Identify which cell holds the provided text, then report its (X, Y) central coordinate. 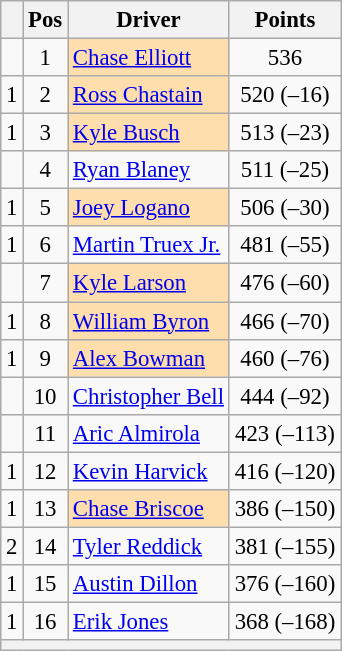
12 (46, 471)
511 (–25) (284, 170)
5 (46, 208)
466 (–70) (284, 321)
381 (–155) (284, 546)
Ross Chastain (149, 95)
Alex Bowman (149, 358)
460 (–76) (284, 358)
Chase Elliott (149, 58)
376 (–160) (284, 584)
13 (46, 509)
4 (46, 170)
Erik Jones (149, 621)
520 (–16) (284, 95)
10 (46, 396)
506 (–30) (284, 208)
11 (46, 433)
Aric Almirola (149, 433)
14 (46, 546)
Kevin Harvick (149, 471)
Kyle Busch (149, 133)
6 (46, 245)
William Byron (149, 321)
Joey Logano (149, 208)
Martin Truex Jr. (149, 245)
416 (–120) (284, 471)
16 (46, 621)
Kyle Larson (149, 283)
368 (–168) (284, 621)
536 (284, 58)
Christopher Bell (149, 396)
Driver (149, 20)
513 (–23) (284, 133)
15 (46, 584)
3 (46, 133)
Ryan Blaney (149, 170)
423 (–113) (284, 433)
444 (–92) (284, 396)
8 (46, 321)
476 (–60) (284, 283)
9 (46, 358)
Points (284, 20)
Tyler Reddick (149, 546)
Austin Dillon (149, 584)
Chase Briscoe (149, 509)
Pos (46, 20)
386 (–150) (284, 509)
481 (–55) (284, 245)
7 (46, 283)
